Pinpoint the cell where the given text exists, returning its (X, Y) midpoint coordinate. 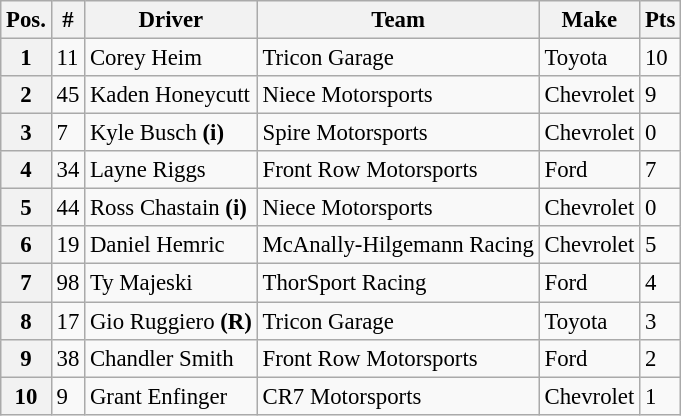
Gio Ruggiero (R) (172, 321)
11 (68, 58)
# (68, 20)
45 (68, 95)
Chandler Smith (172, 358)
CR7 Motorsports (398, 396)
Corey Heim (172, 58)
Ty Majeski (172, 283)
34 (68, 170)
Layne Riggs (172, 170)
8 (26, 321)
38 (68, 358)
Pos. (26, 20)
Team (398, 20)
Ross Chastain (i) (172, 208)
Kyle Busch (i) (172, 133)
Spire Motorsports (398, 133)
44 (68, 208)
Make (589, 20)
19 (68, 245)
98 (68, 283)
Grant Enfinger (172, 396)
17 (68, 321)
ThorSport Racing (398, 283)
Driver (172, 20)
Pts (660, 20)
6 (26, 245)
Kaden Honeycutt (172, 95)
Daniel Hemric (172, 245)
McAnally-Hilgemann Racing (398, 245)
